Find where the given text appears and provide that cell's center as (X, Y) coordinate. 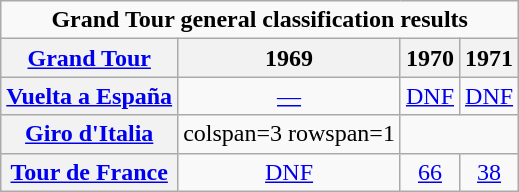
colspan=3 rowspan=1 (290, 134)
Giro d'Italia (90, 134)
Vuelta a España (90, 96)
1970 (430, 58)
38 (490, 172)
— (290, 96)
Tour de France (90, 172)
Grand Tour (90, 58)
Grand Tour general classification results (260, 20)
1971 (490, 58)
66 (430, 172)
1969 (290, 58)
